Scan for the cell matching the given text and deliver its (X, Y) coordinate at center. 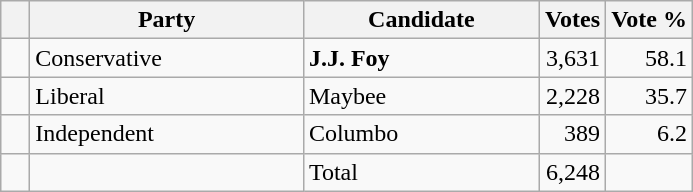
389 (572, 134)
Liberal (167, 96)
58.1 (650, 58)
Conservative (167, 58)
Vote % (650, 20)
3,631 (572, 58)
Total (421, 172)
35.7 (650, 96)
2,228 (572, 96)
Party (167, 20)
Candidate (421, 20)
6,248 (572, 172)
Independent (167, 134)
Columbo (421, 134)
6.2 (650, 134)
Maybee (421, 96)
Votes (572, 20)
J.J. Foy (421, 58)
